From the cell containing the given text, extract its center point as [X, Y] coordinate. 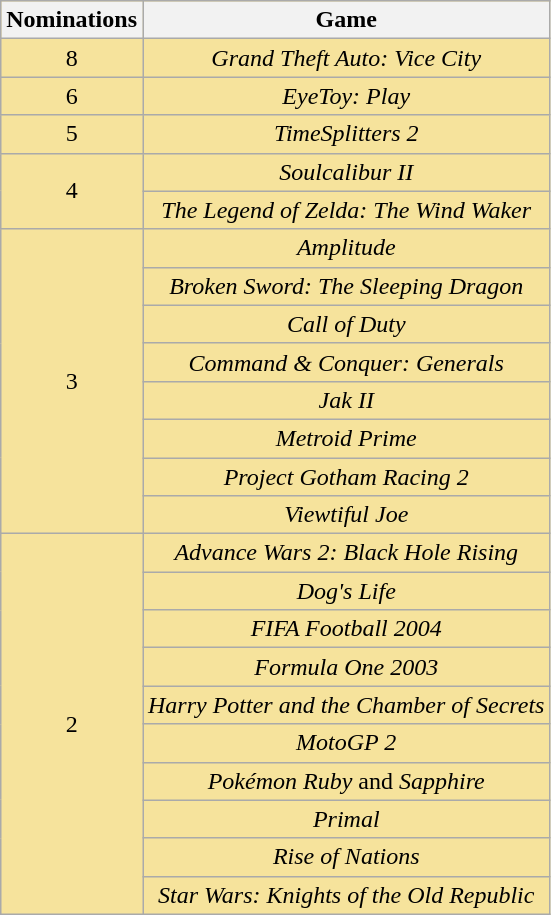
Rise of Nations [346, 857]
MotoGP 2 [346, 743]
Nominations [72, 20]
Star Wars: Knights of the Old Republic [346, 895]
The Legend of Zelda: The Wind Waker [346, 210]
Game [346, 20]
Jak II [346, 400]
Dog's Life [346, 591]
Primal [346, 819]
Broken Sword: The Sleeping Dragon [346, 286]
8 [72, 58]
Command & Conquer: Generals [346, 362]
Harry Potter and the Chamber of Secrets [346, 705]
6 [72, 96]
Pokémon Ruby and Sapphire [346, 781]
TimeSplitters 2 [346, 134]
EyeToy: Play [346, 96]
Amplitude [346, 248]
4 [72, 191]
3 [72, 381]
Advance Wars 2: Black Hole Rising [346, 553]
Project Gotham Racing 2 [346, 477]
5 [72, 134]
Metroid Prime [346, 438]
FIFA Football 2004 [346, 629]
2 [72, 724]
Grand Theft Auto: Vice City [346, 58]
Call of Duty [346, 324]
Soulcalibur II [346, 172]
Formula One 2003 [346, 667]
Viewtiful Joe [346, 515]
